Identify which cell holds the provided text, then report its (x, y) central coordinate. 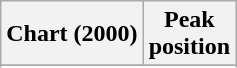
Chart (2000) (72, 34)
Peakposition (189, 34)
